Extract the [X, Y] coordinate from the center of the cell holding the provided text.  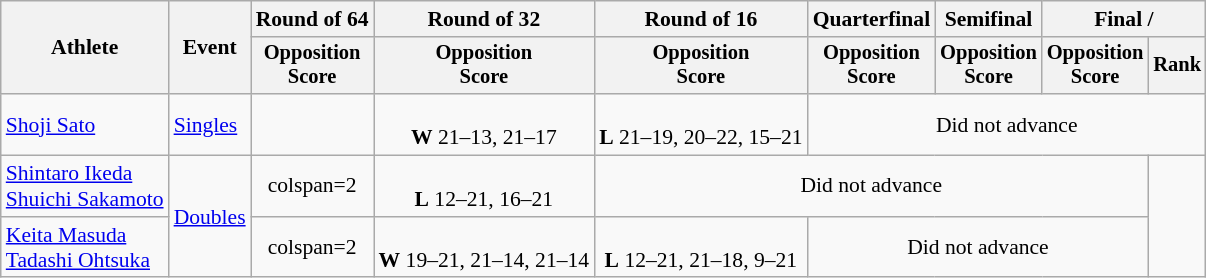
Shintaro IkedaShuichi Sakamoto [85, 186]
L 12–21, 16–21 [484, 186]
Round of 64 [312, 19]
Athlete [85, 48]
W 21–13, 21–17 [484, 124]
Shoji Sato [85, 124]
L 21–19, 20–22, 15–21 [700, 124]
Keita MasudaTadashi Ohtsuka [85, 248]
Final / [1124, 19]
L 12–21, 21–18, 9–21 [700, 248]
Round of 32 [484, 19]
Event [210, 48]
Quarterfinal [872, 19]
Semifinal [988, 19]
Rank [1177, 66]
Doubles [210, 217]
W 19–21, 21–14, 21–14 [484, 248]
Singles [210, 124]
Round of 16 [700, 19]
